Locate the cell with the specified text and output its [x, y] center coordinate. 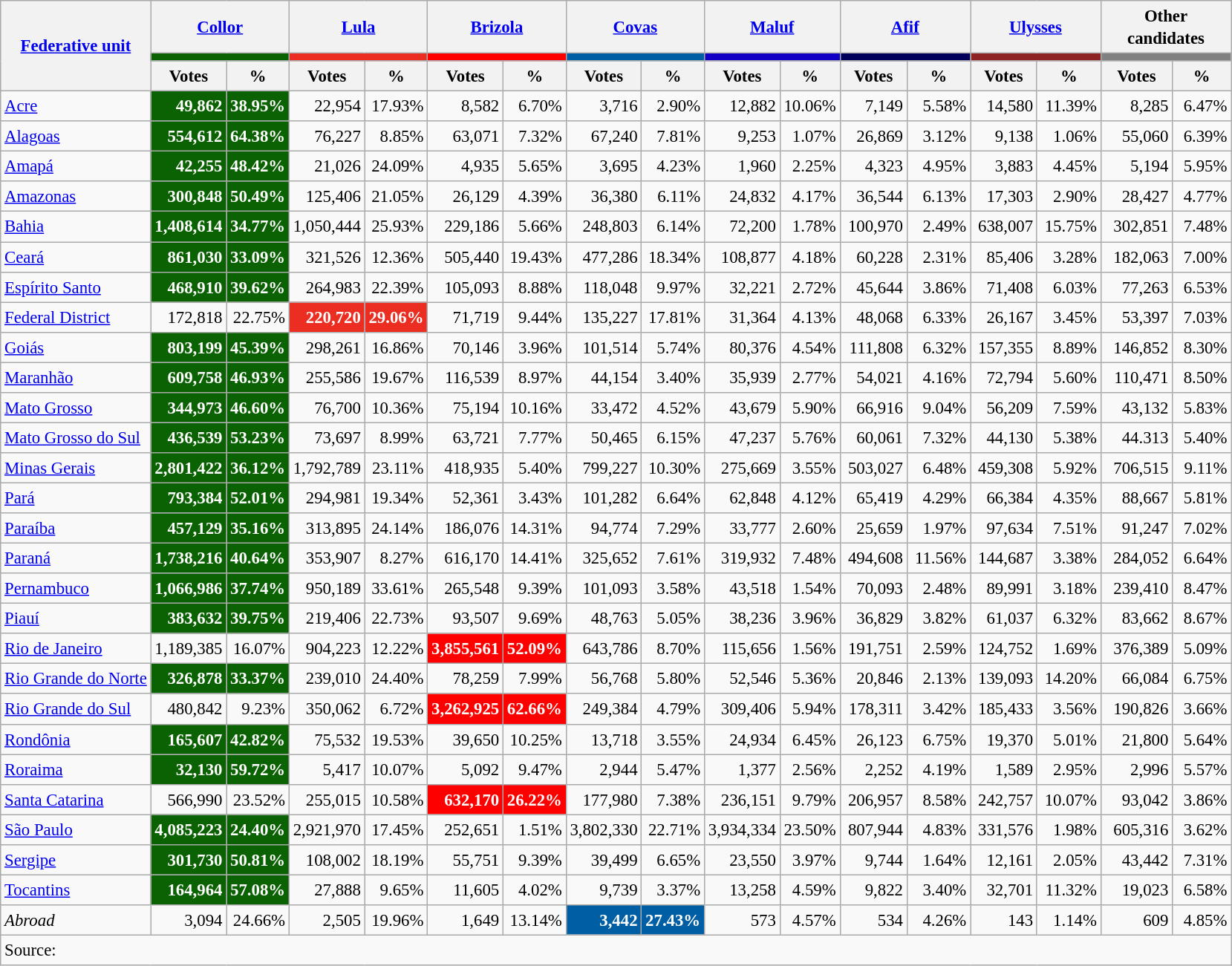
468,910 [189, 287]
6.47% [1202, 107]
Maranhão [76, 377]
350,062 [327, 710]
1.56% [809, 649]
Pará [76, 497]
105,093 [466, 287]
344,973 [189, 408]
3,695 [604, 166]
12.22% [397, 649]
Rio Grande do Sul [76, 710]
219,406 [327, 619]
4,085,223 [189, 830]
17,303 [1004, 196]
7.77% [535, 438]
10.25% [535, 740]
63,721 [466, 438]
Collor [220, 27]
26,123 [873, 740]
4.77% [1202, 196]
1.98% [1069, 830]
3.45% [1069, 318]
Paraíba [76, 529]
2.48% [939, 588]
7.29% [673, 529]
46.93% [258, 377]
2.25% [809, 166]
7.51% [1069, 529]
24,832 [742, 196]
111,808 [873, 347]
4.59% [809, 890]
33,472 [604, 408]
56,209 [1004, 408]
8.58% [939, 799]
1,066,986 [189, 588]
1,377 [742, 769]
21.05% [397, 196]
803,199 [189, 347]
5.36% [809, 679]
2,505 [327, 921]
236,151 [742, 799]
321,526 [327, 257]
88,667 [1136, 497]
10.16% [535, 408]
319,932 [742, 558]
Lula [358, 27]
22.75% [258, 318]
75,532 [327, 740]
4.45% [1069, 166]
70,093 [873, 588]
8.67% [1202, 619]
19.34% [397, 497]
3.43% [535, 497]
29.06% [397, 318]
17.81% [673, 318]
4.18% [809, 257]
5.83% [1202, 408]
70,146 [466, 347]
Piauí [76, 619]
101,282 [604, 497]
9.47% [535, 769]
19.53% [397, 740]
72,200 [742, 227]
5.66% [535, 227]
8.89% [1069, 347]
3.62% [1202, 830]
616,170 [466, 558]
229,186 [466, 227]
24.09% [397, 166]
7.59% [1069, 408]
494,608 [873, 558]
19.67% [397, 377]
12.36% [397, 257]
14.31% [535, 529]
300,848 [189, 196]
4.83% [939, 830]
242,757 [1004, 799]
1,189,385 [189, 649]
26,869 [873, 137]
Bahia [76, 227]
8,582 [466, 107]
10.30% [673, 468]
44,154 [604, 377]
São Paulo [76, 830]
609,758 [189, 377]
1.78% [809, 227]
14.41% [535, 558]
8.47% [1202, 588]
5,092 [466, 769]
Rio de Janeiro [76, 649]
Amazonas [76, 196]
38.95% [258, 107]
638,007 [1004, 227]
2,252 [873, 769]
139,093 [1004, 679]
1.06% [1069, 137]
44,130 [1004, 438]
Ceará [76, 257]
Covas [635, 27]
2.05% [1069, 860]
4,935 [466, 166]
2.77% [809, 377]
220,720 [327, 318]
124,752 [1004, 649]
861,030 [189, 257]
1.54% [809, 588]
Rondônia [76, 740]
5.94% [809, 710]
14,580 [1004, 107]
6.53% [1202, 287]
Brizola [497, 27]
53,397 [1136, 318]
12,882 [742, 107]
50,465 [604, 438]
Ulysses [1036, 27]
178,311 [873, 710]
Roraima [76, 769]
4.39% [535, 196]
26.22% [535, 799]
19,370 [1004, 740]
157,355 [1004, 347]
Other candidates [1166, 27]
3.97% [809, 860]
73,697 [327, 438]
7.03% [1202, 318]
4.85% [1202, 921]
48,068 [873, 318]
6.03% [1069, 287]
43,442 [1136, 860]
67,240 [604, 137]
Pernambuco [76, 588]
Alagoas [76, 137]
36,380 [604, 196]
8.50% [1202, 377]
28,427 [1136, 196]
566,990 [189, 799]
7.31% [1202, 860]
135,227 [604, 318]
1,792,789 [327, 468]
6.58% [1202, 890]
505,440 [466, 257]
9.97% [673, 287]
9.23% [258, 710]
Minas Gerais [76, 468]
7.00% [1202, 257]
3.42% [939, 710]
4.54% [809, 347]
146,852 [1136, 347]
5.92% [1069, 468]
206,957 [873, 799]
4.52% [673, 408]
10.36% [397, 408]
39,650 [466, 740]
36.12% [258, 468]
264,983 [327, 287]
Goiás [76, 347]
7,149 [873, 107]
284,052 [1136, 558]
1.97% [939, 529]
5,194 [1136, 166]
4.57% [809, 921]
93,042 [1136, 799]
116,539 [466, 377]
4.35% [1069, 497]
17.93% [397, 107]
Acre [76, 107]
66,916 [873, 408]
50.49% [258, 196]
25.93% [397, 227]
32,221 [742, 287]
376,389 [1136, 649]
22,954 [327, 107]
5.38% [1069, 438]
19,023 [1136, 890]
39.75% [258, 619]
75,194 [466, 408]
4.02% [535, 890]
605,316 [1136, 830]
3.66% [1202, 710]
3.58% [673, 588]
101,093 [604, 588]
3,934,334 [742, 830]
24.66% [258, 921]
77,263 [1136, 287]
5.47% [673, 769]
8.27% [397, 558]
71,719 [466, 318]
Federal District [76, 318]
11.39% [1069, 107]
9.04% [939, 408]
13,718 [604, 740]
7.38% [673, 799]
13.14% [535, 921]
144,687 [1004, 558]
19.96% [397, 921]
2,801,422 [189, 468]
11.56% [939, 558]
52.09% [535, 649]
24,934 [742, 740]
14.20% [1069, 679]
48,763 [604, 619]
17.45% [397, 830]
298,261 [327, 347]
164,964 [189, 890]
239,010 [327, 679]
118,048 [604, 287]
Source: [616, 950]
1.64% [939, 860]
43,679 [742, 408]
3.56% [1069, 710]
6.70% [535, 107]
9,138 [1004, 137]
22.73% [397, 619]
326,878 [189, 679]
10.58% [397, 799]
59.72% [258, 769]
249,384 [604, 710]
31,364 [742, 318]
22.39% [397, 287]
1,050,444 [327, 227]
16.07% [258, 649]
5.74% [673, 347]
6.65% [673, 860]
26,167 [1004, 318]
39,499 [604, 860]
Abroad [76, 921]
Sergipe [76, 860]
3,262,925 [466, 710]
177,980 [604, 799]
294,981 [327, 497]
18.19% [397, 860]
2.60% [809, 529]
Mato Grosso do Sul [76, 438]
27.43% [673, 921]
4.16% [939, 377]
48.42% [258, 166]
78,259 [466, 679]
24.14% [397, 529]
2.31% [939, 257]
23.50% [809, 830]
418,935 [466, 468]
3.28% [1069, 257]
23.11% [397, 468]
1.07% [809, 137]
1,738,216 [189, 558]
9.65% [397, 890]
457,129 [189, 529]
2,921,970 [327, 830]
3,716 [604, 107]
3.37% [673, 890]
7.81% [673, 137]
4.17% [809, 196]
191,751 [873, 649]
Paraná [76, 558]
125,406 [327, 196]
94,774 [604, 529]
23.52% [258, 799]
55,060 [1136, 137]
46.60% [258, 408]
573 [742, 921]
25,659 [873, 529]
72,794 [1004, 377]
33.09% [258, 257]
Mato Grosso [76, 408]
3.12% [939, 137]
8,285 [1136, 107]
8.97% [535, 377]
Amapá [76, 166]
5.60% [1069, 377]
301,730 [189, 860]
8.30% [1202, 347]
5.01% [1069, 740]
383,632 [189, 619]
10.06% [809, 107]
1,649 [466, 921]
190,826 [1136, 710]
Tocantins [76, 890]
44.313 [1136, 438]
100,970 [873, 227]
4.12% [809, 497]
55,751 [466, 860]
62.66% [535, 710]
37.74% [258, 588]
6.39% [1202, 137]
8.70% [673, 649]
36,829 [873, 619]
5.57% [1202, 769]
23,550 [742, 860]
33,777 [742, 529]
4.29% [939, 497]
2.56% [809, 769]
353,907 [327, 558]
85,406 [1004, 257]
7.99% [535, 679]
50.81% [258, 860]
265,548 [466, 588]
32,130 [189, 769]
36,544 [873, 196]
6.48% [939, 468]
19.43% [535, 257]
4.95% [939, 166]
6.13% [939, 196]
47,237 [742, 438]
40.64% [258, 558]
57.08% [258, 890]
76,700 [327, 408]
65,419 [873, 497]
325,652 [604, 558]
1.69% [1069, 649]
63,071 [466, 137]
66,084 [1136, 679]
5.64% [1202, 740]
8.88% [535, 287]
76,227 [327, 137]
165,607 [189, 740]
35.16% [258, 529]
7.02% [1202, 529]
239,410 [1136, 588]
5.58% [939, 107]
2.72% [809, 287]
Federative unit [76, 46]
534 [873, 921]
Maluf [772, 27]
45,644 [873, 287]
252,651 [466, 830]
108,877 [742, 257]
477,286 [604, 257]
9,822 [873, 890]
64.38% [258, 137]
115,656 [742, 649]
16.86% [397, 347]
1.51% [535, 830]
3,883 [1004, 166]
255,586 [327, 377]
4,323 [873, 166]
186,076 [466, 529]
5.09% [1202, 649]
38,236 [742, 619]
52,546 [742, 679]
807,944 [873, 830]
45.39% [258, 347]
9.69% [535, 619]
34.77% [258, 227]
6.45% [809, 740]
331,576 [1004, 830]
3,094 [189, 921]
11,605 [466, 890]
54,021 [873, 377]
101,514 [604, 347]
313,895 [327, 529]
6.14% [673, 227]
35,939 [742, 377]
53.23% [258, 438]
26,129 [466, 196]
5.90% [809, 408]
13,258 [742, 890]
9,744 [873, 860]
2.95% [1069, 769]
33.61% [397, 588]
793,384 [189, 497]
9.79% [809, 799]
108,002 [327, 860]
5,417 [327, 769]
643,786 [604, 649]
799,227 [604, 468]
12,161 [1004, 860]
3,802,330 [604, 830]
97,634 [1004, 529]
56,768 [604, 679]
15.75% [1069, 227]
22.71% [673, 830]
1,960 [742, 166]
62,848 [742, 497]
20,846 [873, 679]
43,518 [742, 588]
60,061 [873, 438]
302,851 [1136, 227]
42,255 [189, 166]
52.01% [258, 497]
9,739 [604, 890]
3.18% [1069, 588]
39.62% [258, 287]
2.59% [939, 649]
Afif [905, 27]
27,888 [327, 890]
9.11% [1202, 468]
248,803 [604, 227]
110,471 [1136, 377]
4.26% [939, 921]
309,406 [742, 710]
7.61% [673, 558]
3.38% [1069, 558]
172,818 [189, 318]
436,539 [189, 438]
21,800 [1136, 740]
89,991 [1004, 588]
6.33% [939, 318]
11.32% [1069, 890]
66,384 [1004, 497]
42.82% [258, 740]
5.81% [1202, 497]
61,037 [1004, 619]
18.34% [673, 257]
4.79% [673, 710]
459,308 [1004, 468]
503,027 [873, 468]
4.13% [809, 318]
480,842 [189, 710]
904,223 [327, 649]
143 [1004, 921]
80,376 [742, 347]
33.37% [258, 679]
4.19% [939, 769]
Rio Grande do Norte [76, 679]
632,170 [466, 799]
Santa Catarina [76, 799]
1,589 [1004, 769]
554,612 [189, 137]
2.13% [939, 679]
950,189 [327, 588]
52,361 [466, 497]
9.44% [535, 318]
6.72% [397, 710]
9,253 [742, 137]
255,015 [327, 799]
1.14% [1069, 921]
4.23% [673, 166]
8.85% [397, 137]
1,408,614 [189, 227]
3,855,561 [466, 649]
2,996 [1136, 769]
185,433 [1004, 710]
5.76% [809, 438]
91,247 [1136, 529]
Espírito Santo [76, 287]
21,026 [327, 166]
6.15% [673, 438]
2,944 [604, 769]
3.82% [939, 619]
3,442 [604, 921]
5.95% [1202, 166]
5.65% [535, 166]
60,228 [873, 257]
6.11% [673, 196]
275,669 [742, 468]
2.49% [939, 227]
706,515 [1136, 468]
182,063 [1136, 257]
5.05% [673, 619]
43,132 [1136, 408]
8.99% [397, 438]
609 [1136, 921]
49,862 [189, 107]
32,701 [1004, 890]
83,662 [1136, 619]
93,507 [466, 619]
71,408 [1004, 287]
5.80% [673, 679]
